For the text-containing cell, return its midpoint in [x, y] coordinate format. 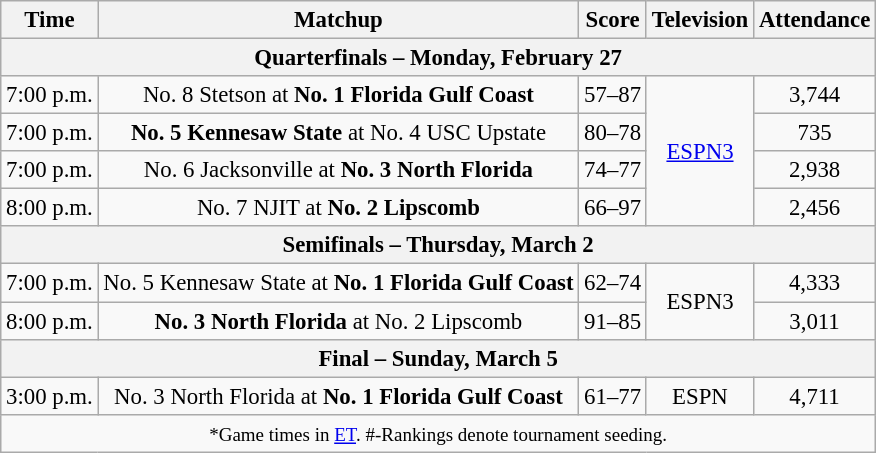
No. 5 Kennesaw State at No. 1 Florida Gulf Coast [338, 283]
2,938 [815, 170]
62–74 [613, 283]
Attendance [815, 20]
No. 3 North Florida at No. 1 Florida Gulf Coast [338, 396]
3:00 p.m. [50, 396]
4,711 [815, 396]
Television [700, 20]
4,333 [815, 283]
Matchup [338, 20]
57–87 [613, 95]
66–97 [613, 208]
No. 7 NJIT at No. 2 Lipscomb [338, 208]
3,744 [815, 95]
2,456 [815, 208]
80–78 [613, 133]
Time [50, 20]
Semifinals – Thursday, March 2 [438, 245]
Final – Sunday, March 5 [438, 358]
74–77 [613, 170]
Score [613, 20]
No. 5 Kennesaw State at No. 4 USC Upstate [338, 133]
91–85 [613, 321]
3,011 [815, 321]
No. 3 North Florida at No. 2 Lipscomb [338, 321]
61–77 [613, 396]
No. 6 Jacksonville at No. 3 North Florida [338, 170]
Quarterfinals – Monday, February 27 [438, 58]
No. 8 Stetson at No. 1 Florida Gulf Coast [338, 95]
ESPN [700, 396]
*Game times in ET. #-Rankings denote tournament seeding. [438, 433]
735 [815, 133]
